Provide the [X, Y] coordinate of the cell's center where the given text is located.  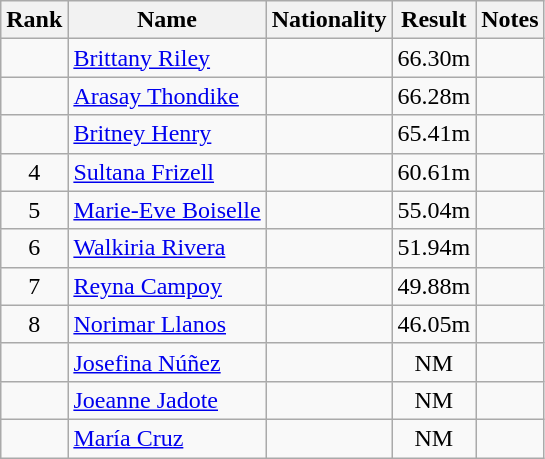
49.88m [434, 286]
Nationality [329, 20]
Britney Henry [167, 134]
Arasay Thondike [167, 96]
María Cruz [167, 438]
Walkiria Rivera [167, 248]
55.04m [434, 210]
Marie-Eve Boiselle [167, 210]
7 [34, 286]
Josefina Núñez [167, 362]
65.41m [434, 134]
Joeanne Jadote [167, 400]
51.94m [434, 248]
46.05m [434, 324]
6 [34, 248]
Reyna Campoy [167, 286]
5 [34, 210]
4 [34, 172]
66.28m [434, 96]
60.61m [434, 172]
Norimar Llanos [167, 324]
Name [167, 20]
Result [434, 20]
Brittany Riley [167, 58]
Notes [510, 20]
66.30m [434, 58]
Sultana Frizell [167, 172]
Rank [34, 20]
8 [34, 324]
